Determine the (x, y) coordinate at the center of the cell enclosing the given text.  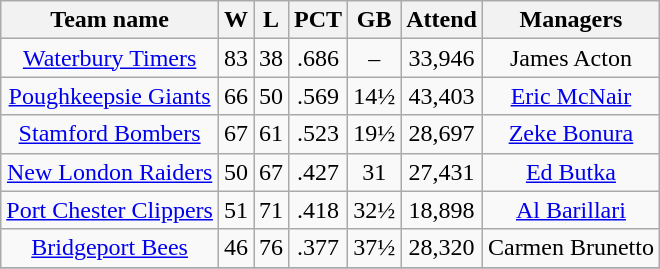
38 (272, 58)
14½ (374, 96)
Poughkeepsie Giants (110, 96)
33,946 (442, 58)
28,697 (442, 134)
32½ (374, 210)
51 (236, 210)
19½ (374, 134)
– (374, 58)
Al Barillari (570, 210)
71 (272, 210)
.569 (318, 96)
Carmen Brunetto (570, 248)
Port Chester Clippers (110, 210)
18,898 (442, 210)
.686 (318, 58)
46 (236, 248)
Attend (442, 20)
61 (272, 134)
66 (236, 96)
New London Raiders (110, 172)
Managers (570, 20)
31 (374, 172)
.427 (318, 172)
Eric McNair (570, 96)
43,403 (442, 96)
83 (236, 58)
Stamford Bombers (110, 134)
28,320 (442, 248)
PCT (318, 20)
James Acton (570, 58)
Team name (110, 20)
.523 (318, 134)
W (236, 20)
Waterbury Timers (110, 58)
Ed Butka (570, 172)
Zeke Bonura (570, 134)
76 (272, 248)
27,431 (442, 172)
.418 (318, 210)
L (272, 20)
.377 (318, 248)
37½ (374, 248)
GB (374, 20)
Bridgeport Bees (110, 248)
